Pinpoint the cell where the given text exists, returning its [X, Y] midpoint coordinate. 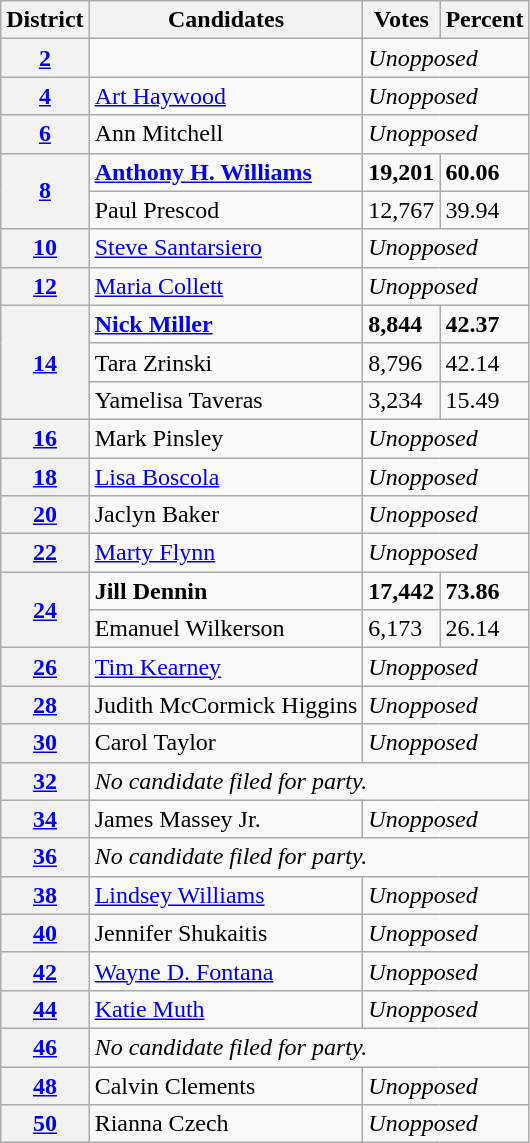
Maria Collett [226, 286]
Art Haywood [226, 96]
Calvin Clements [226, 1085]
14 [45, 362]
26 [45, 667]
15.49 [484, 400]
24 [45, 610]
40 [45, 933]
Tara Zrinski [226, 362]
18 [45, 477]
4 [45, 96]
30 [45, 743]
Lindsey Williams [226, 895]
Carol Taylor [226, 743]
Nick Miller [226, 324]
Katie Muth [226, 1009]
22 [45, 553]
Rianna Czech [226, 1124]
Lisa Boscola [226, 477]
Ann Mitchell [226, 134]
42.37 [484, 324]
46 [45, 1047]
19,201 [402, 172]
36 [45, 857]
3,234 [402, 400]
73.86 [484, 591]
Yamelisa Taveras [226, 400]
Tim Kearney [226, 667]
20 [45, 515]
6,173 [402, 629]
17,442 [402, 591]
28 [45, 705]
Wayne D. Fontana [226, 971]
Paul Prescod [226, 210]
12,767 [402, 210]
12 [45, 286]
60.06 [484, 172]
Jill Dennin [226, 591]
32 [45, 781]
District [45, 20]
48 [45, 1085]
34 [45, 819]
Anthony H. Williams [226, 172]
26.14 [484, 629]
38 [45, 895]
Judith McCormick Higgins [226, 705]
6 [45, 134]
44 [45, 1009]
50 [45, 1124]
Steve Santarsiero [226, 248]
Jennifer Shukaitis [226, 933]
James Massey Jr. [226, 819]
16 [45, 438]
8,796 [402, 362]
42 [45, 971]
8,844 [402, 324]
39.94 [484, 210]
Votes [402, 20]
42.14 [484, 362]
Mark Pinsley [226, 438]
Percent [484, 20]
2 [45, 58]
Jaclyn Baker [226, 515]
Marty Flynn [226, 553]
10 [45, 248]
Emanuel Wilkerson [226, 629]
Candidates [226, 20]
8 [45, 191]
